Provide the (x, y) coordinate of the cell's center where the given text is located.  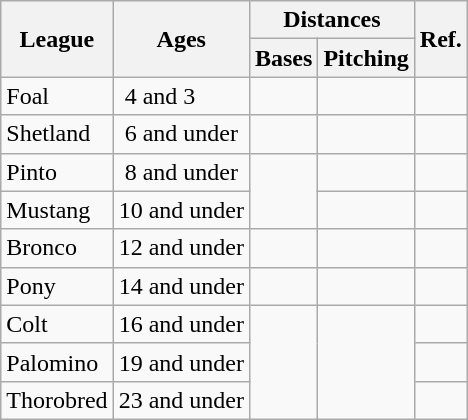
14 and under (181, 286)
Ref. (440, 39)
Palomino (57, 362)
4 and 3 (181, 96)
Bronco (57, 248)
Ages (181, 39)
Colt (57, 324)
Pinto (57, 172)
19 and under (181, 362)
Pony (57, 286)
10 and under (181, 210)
Distances (332, 20)
8 and under (181, 172)
League (57, 39)
Bases (283, 58)
6 and under (181, 134)
23 and under (181, 400)
Pitching (366, 58)
Mustang (57, 210)
12 and under (181, 248)
16 and under (181, 324)
Thorobred (57, 400)
Shetland (57, 134)
Foal (57, 96)
